Pinpoint the cell where the given text exists, returning its [X, Y] midpoint coordinate. 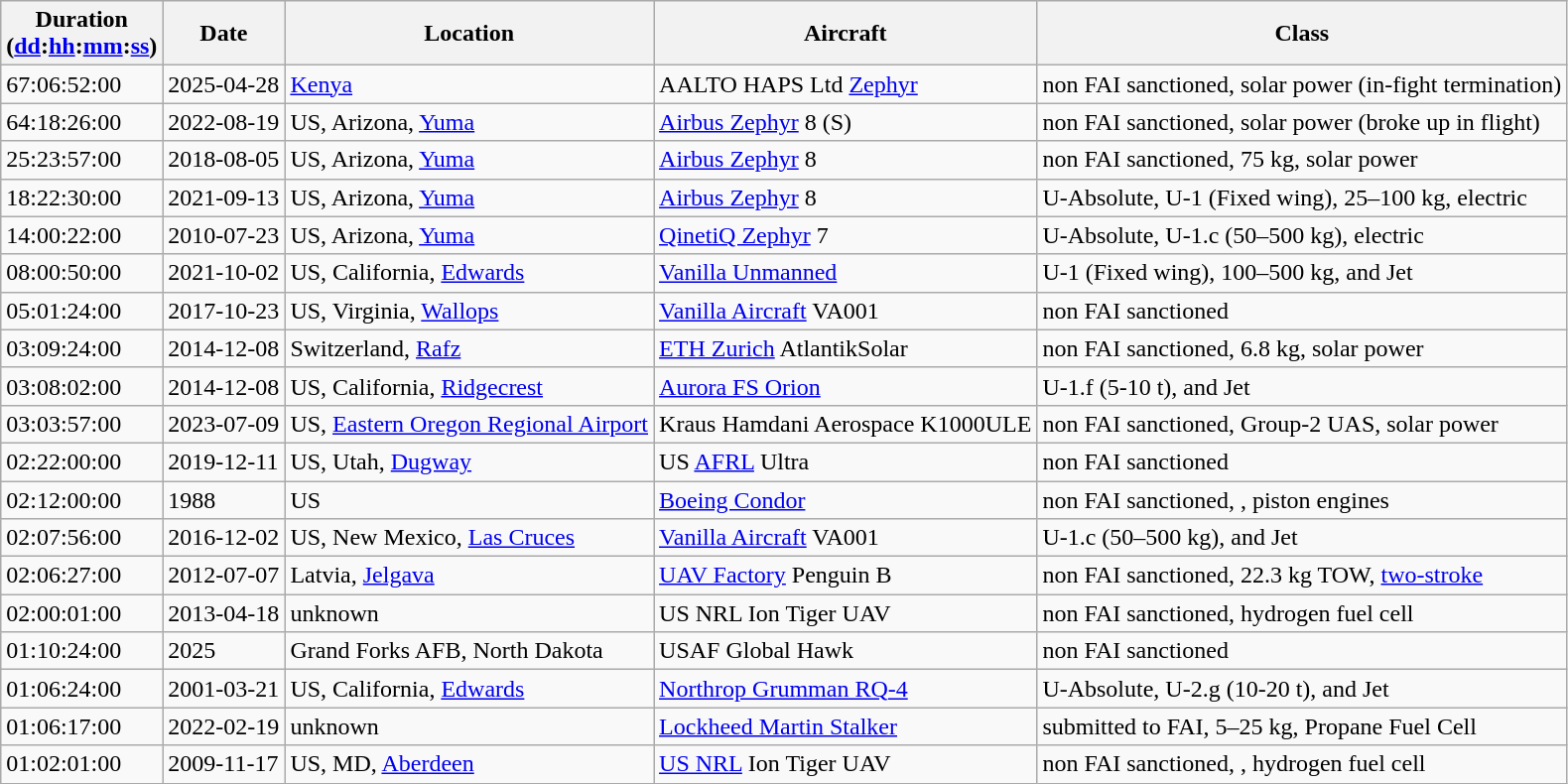
Airbus Zephyr 8 (S) [846, 122]
UAV Factory Penguin B [846, 576]
Switzerland, Rafz [469, 348]
03:03:57:00 [81, 424]
non FAI sanctioned, solar power (in-fight termination) [1302, 84]
14:00:22:00 [81, 235]
02:06:27:00 [81, 576]
02:07:56:00 [81, 538]
US AFRL Ultra [846, 461]
non FAI sanctioned, Group-2 UAS, solar power [1302, 424]
US, New Mexico, Las Cruces [469, 538]
Kenya [469, 84]
Grand Forks AFB, North Dakota [469, 651]
non FAI sanctioned, , hydrogen fuel cell [1302, 764]
Latvia, Jelgava [469, 576]
non FAI sanctioned, hydrogen fuel cell [1302, 613]
US, California, Ridgecrest [469, 386]
U-Absolute, U-1.c (50–500 kg), electric [1302, 235]
Aurora FS Orion [846, 386]
Date [224, 34]
non FAI sanctioned, 6.8 kg, solar power [1302, 348]
2001-03-21 [224, 689]
2017-10-23 [224, 311]
03:09:24:00 [81, 348]
U-1 (Fixed wing), 100–500 kg, and Jet [1302, 273]
01:06:17:00 [81, 726]
2023-07-09 [224, 424]
non FAI sanctioned, 22.3 kg TOW, two-stroke [1302, 576]
Lockheed Martin Stalker [846, 726]
ETH Zurich AtlantikSolar [846, 348]
non FAI sanctioned, , piston engines [1302, 499]
2019-12-11 [224, 461]
US, MD, Aberdeen [469, 764]
Class [1302, 34]
2022-08-19 [224, 122]
02:22:00:00 [81, 461]
2025-04-28 [224, 84]
USAF Global Hawk [846, 651]
non FAI sanctioned, solar power (broke up in flight) [1302, 122]
03:08:02:00 [81, 386]
08:00:50:00 [81, 273]
QinetiQ Zephyr 7 [846, 235]
05:01:24:00 [81, 311]
US [469, 499]
2013-04-18 [224, 613]
Kraus Hamdani Aerospace K1000ULE [846, 424]
2021-10-02 [224, 273]
2021-09-13 [224, 197]
US, Utah, Dugway [469, 461]
2025 [224, 651]
Northrop Grumman RQ-4 [846, 689]
non FAI sanctioned, 75 kg, solar power [1302, 160]
64:18:26:00 [81, 122]
Vanilla Unmanned [846, 273]
US, Eastern Oregon Regional Airport [469, 424]
Aircraft [846, 34]
US, Virginia, Wallops [469, 311]
U-1.f (5-10 t), and Jet [1302, 386]
2018-08-05 [224, 160]
U-Absolute, U-1 (Fixed wing), 25–100 kg, electric [1302, 197]
submitted to FAI, 5–25 kg, Propane Fuel Cell [1302, 726]
18:22:30:00 [81, 197]
01:06:24:00 [81, 689]
AALTO HAPS Ltd Zephyr [846, 84]
Location [469, 34]
02:00:01:00 [81, 613]
25:23:57:00 [81, 160]
2012-07-07 [224, 576]
01:02:01:00 [81, 764]
2016-12-02 [224, 538]
2022-02-19 [224, 726]
Boeing Condor [846, 499]
1988 [224, 499]
U-Absolute, U-2.g (10-20 t), and Jet [1302, 689]
2010-07-23 [224, 235]
U-1.c (50–500 kg), and Jet [1302, 538]
67:06:52:00 [81, 84]
2009-11-17 [224, 764]
01:10:24:00 [81, 651]
Duration(dd:hh:mm:ss) [81, 34]
02:12:00:00 [81, 499]
